Extract the (X, Y) coordinate from the center of the cell holding the provided text.  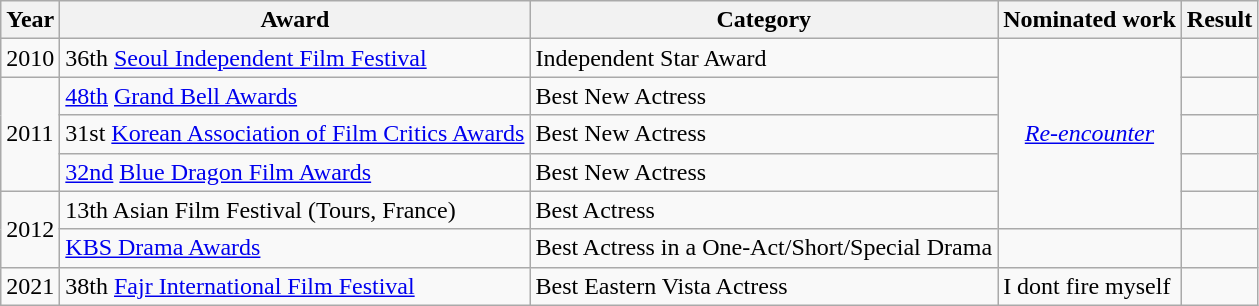
Award (295, 20)
KBS Drama Awards (295, 248)
31st Korean Association of Film Critics Awards (295, 134)
Year (30, 20)
2021 (30, 286)
36th Seoul Independent Film Festival (295, 58)
Nominated work (1090, 20)
Best Actress (764, 210)
2012 (30, 229)
2011 (30, 134)
Independent Star Award (764, 58)
38th Fajr International Film Festival (295, 286)
48th Grand Bell Awards (295, 96)
Best Actress in a One-Act/Short/Special Drama (764, 248)
Re-encounter (1090, 134)
13th Asian Film Festival (Tours, France) (295, 210)
Category (764, 20)
Result (1219, 20)
Best Eastern Vista Actress (764, 286)
32nd Blue Dragon Film Awards (295, 172)
2010 (30, 58)
I dont fire myself (1090, 286)
